Capture the cell that displays the provided text and extract its (X, Y) central coordinate. 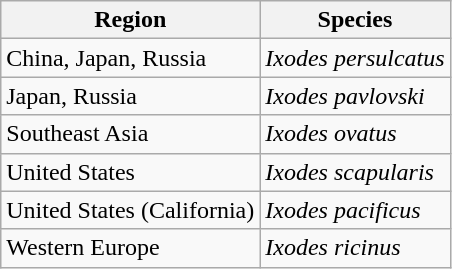
Ixodes pavlovski (355, 96)
Region (130, 20)
Ixodes persulcatus (355, 58)
China, Japan, Russia (130, 58)
Japan, Russia (130, 96)
Ixodes ovatus (355, 134)
Species (355, 20)
United States (California) (130, 210)
Ixodes scapularis (355, 172)
United States (130, 172)
Ixodes pacificus (355, 210)
Southeast Asia (130, 134)
Ixodes ricinus (355, 248)
Western Europe (130, 248)
